Provide the [X, Y] coordinate of the cell's center where the given text is located.  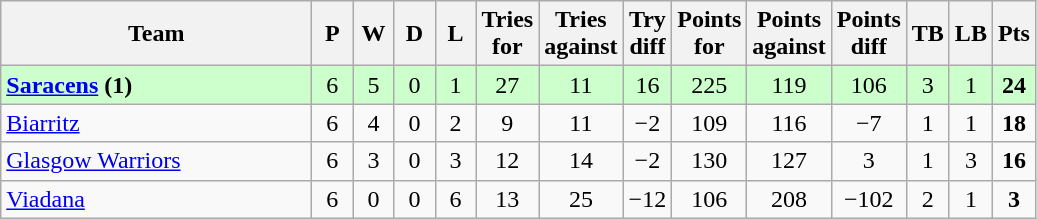
12 [508, 161]
Glasgow Warriors [156, 161]
130 [710, 161]
P [332, 34]
Team [156, 34]
5 [374, 85]
TB [928, 34]
−7 [868, 123]
L [456, 34]
LB [970, 34]
127 [789, 161]
−102 [868, 199]
225 [710, 85]
109 [710, 123]
9 [508, 123]
Pts [1014, 34]
Biarritz [156, 123]
13 [508, 199]
18 [1014, 123]
Try diff [648, 34]
14 [581, 161]
Viadana [156, 199]
25 [581, 199]
W [374, 34]
D [414, 34]
Points diff [868, 34]
208 [789, 199]
−12 [648, 199]
Tries against [581, 34]
4 [374, 123]
Points for [710, 34]
24 [1014, 85]
116 [789, 123]
Points against [789, 34]
119 [789, 85]
Saracens (1) [156, 85]
27 [508, 85]
Tries for [508, 34]
